Capture the cell that displays the provided text and extract its (x, y) central coordinate. 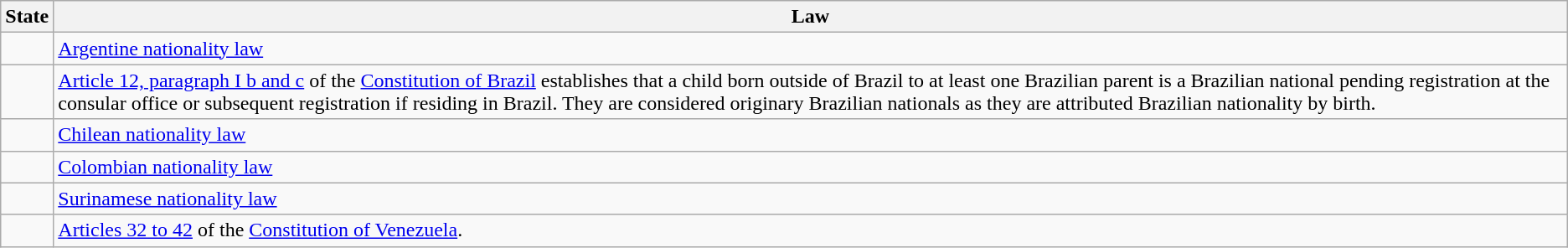
Argentine nationality law (811, 49)
Articles 32 to 42 of the Constitution of Venezuela. (811, 230)
Law (811, 17)
Colombian nationality law (811, 167)
Surinamese nationality law (811, 199)
State (27, 17)
Chilean nationality law (811, 135)
